Pinpoint the cell where the given text exists, returning its (x, y) midpoint coordinate. 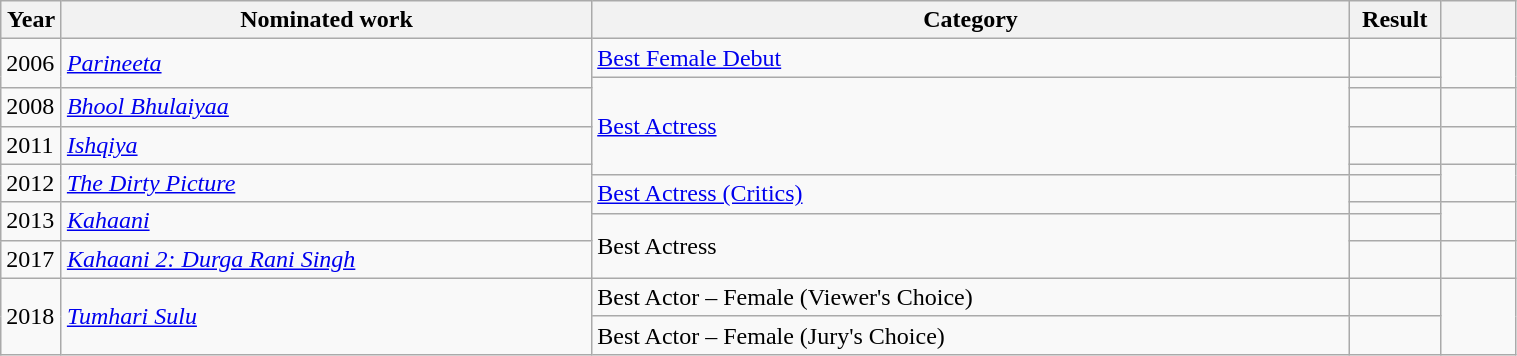
2008 (32, 107)
The Dirty Picture (326, 183)
Kahaani 2: Durga Rani Singh (326, 259)
2011 (32, 145)
Best Female Debut (971, 58)
Nominated work (326, 20)
2012 (32, 183)
Year (32, 20)
2006 (32, 64)
Bhool Bhulaiyaa (326, 107)
Ishqiya (326, 145)
Result (1394, 20)
Kahaani (326, 221)
2017 (32, 259)
2013 (32, 221)
Tumhari Sulu (326, 316)
Parineeta (326, 64)
Category (971, 20)
Best Actor – Female (Viewer's Choice) (971, 297)
Best Actor – Female (Jury's Choice) (971, 335)
2018 (32, 316)
Best Actress (Critics) (971, 194)
